Detect which cell encompasses the target text, then output its (X, Y) center coordinate. 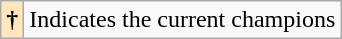
Indicates the current champions (182, 20)
† (12, 20)
